Detect which cell encompasses the target text, then output its [x, y] center coordinate. 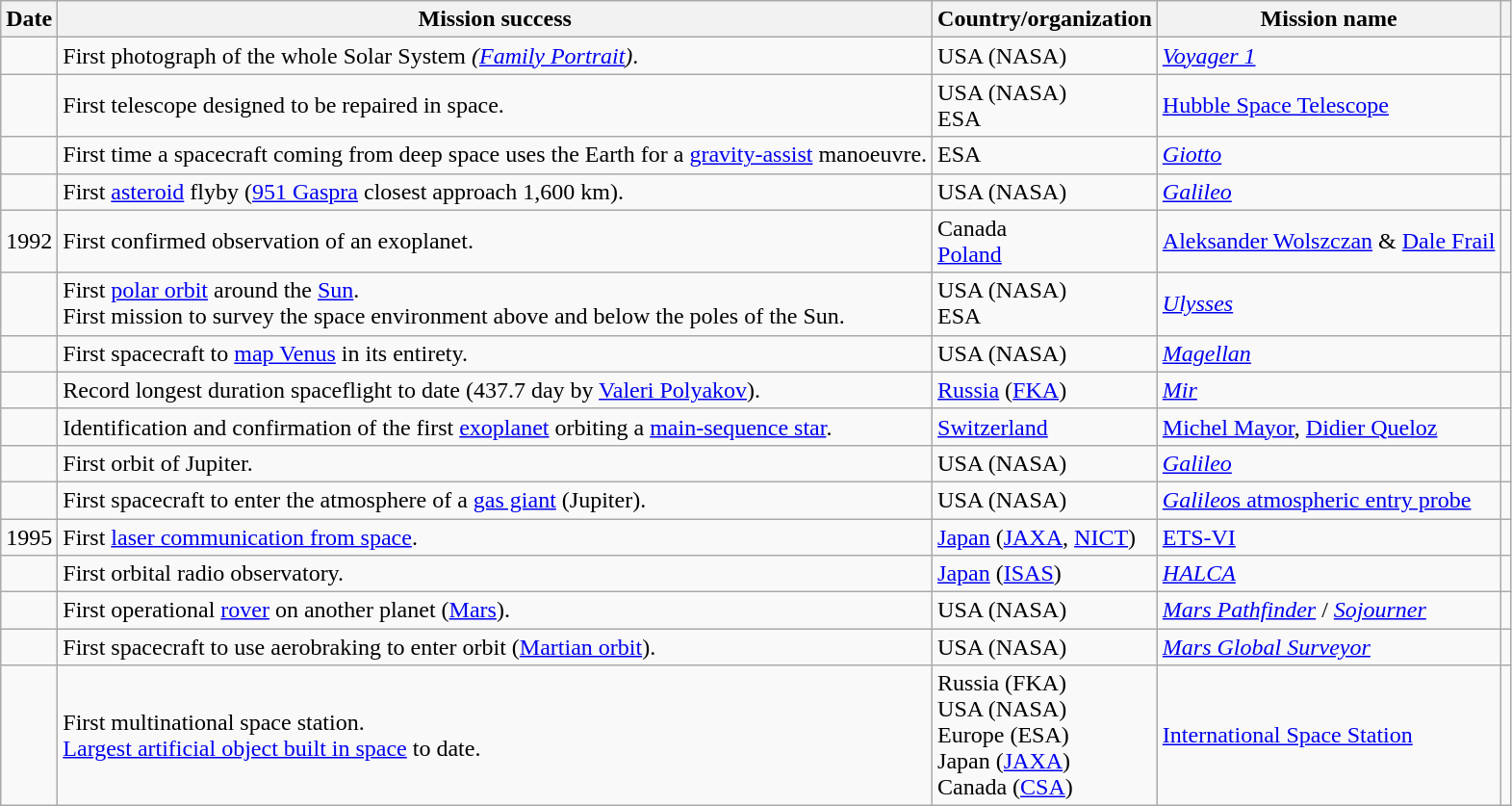
First confirmed observation of an exoplanet. [495, 241]
Date [29, 19]
Giotto [1328, 155]
Identification and confirmation of the first exoplanet orbiting a main-sequence star. [495, 427]
ETS-VI [1328, 536]
Mars Global Surveyor [1328, 647]
Mission name [1328, 19]
First spacecraft to enter the atmosphere of a gas giant (Jupiter). [495, 500]
First photograph of the whole Solar System (Family Portrait). [495, 56]
Country/organization [1045, 19]
Galileos atmospheric entry probe [1328, 500]
First laser communication from space. [495, 536]
Switzerland [1045, 427]
Magellan [1328, 353]
Michel Mayor, Didier Queloz [1328, 427]
Voyager 1 [1328, 56]
First spacecraft to use aerobraking to enter orbit (Martian orbit). [495, 647]
Canada Poland [1045, 241]
Ulysses [1328, 304]
First operational rover on another planet (Mars). [495, 611]
First telescope designed to be repaired in space. [495, 106]
HALCA [1328, 574]
1992 [29, 241]
Japan (JAXA, NICT) [1045, 536]
First orbit of Jupiter. [495, 463]
First time a spacecraft coming from deep space uses the Earth for a gravity-assist manoeuvre. [495, 155]
Mission success [495, 19]
Russia (FKA) [1045, 390]
First polar orbit around the Sun.First mission to survey the space environment above and below the poles of the Sun. [495, 304]
1995 [29, 536]
ESA [1045, 155]
First asteroid flyby (951 Gaspra closest approach 1,600 km). [495, 192]
Hubble Space Telescope [1328, 106]
First multinational space station.Largest artificial object built in space to date. [495, 736]
Aleksander Wolszczan & Dale Frail [1328, 241]
Russia (FKA) USA (NASA) Europe (ESA) Japan (JAXA) Canada (CSA) [1045, 736]
International Space Station [1328, 736]
Mars Pathfinder / Sojourner [1328, 611]
First spacecraft to map Venus in its entirety. [495, 353]
First orbital radio observatory. [495, 574]
Mir [1328, 390]
Record longest duration spaceflight to date (437.7 day by Valeri Polyakov). [495, 390]
Japan (ISAS) [1045, 574]
